Provide the (X, Y) coordinate of the cell's center where the given text is located.  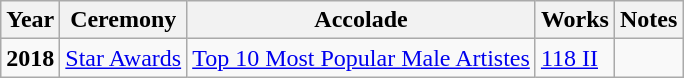
118 II (574, 58)
Notes (648, 20)
Year (30, 20)
Star Awards (124, 58)
Ceremony (124, 20)
Accolade (362, 20)
Works (574, 20)
2018 (30, 58)
Top 10 Most Popular Male Artistes (362, 58)
